For the text-containing cell, return its midpoint in [x, y] coordinate format. 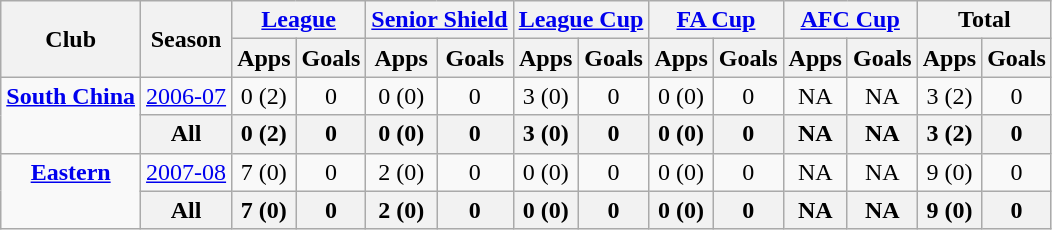
Total [984, 20]
Club [71, 39]
Season [186, 39]
2006-07 [186, 96]
2007-08 [186, 172]
League Cup [581, 20]
League [299, 20]
South China [71, 115]
FA Cup [716, 20]
Eastern [71, 191]
AFC Cup [850, 20]
Senior Shield [440, 20]
